Return (X, Y) of the center of cell containing provided text 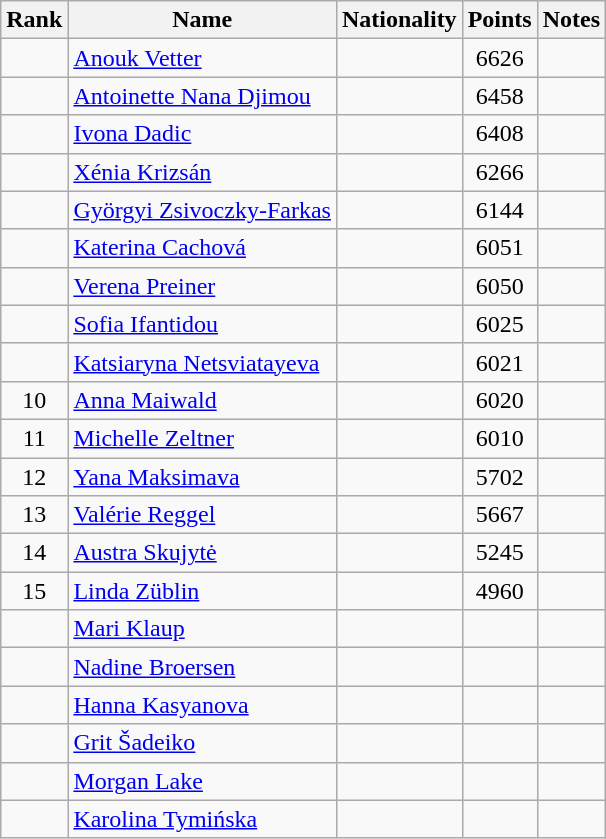
Notes (571, 20)
Anna Maiwald (202, 400)
13 (34, 515)
Nadine Broersen (202, 667)
Katsiaryna Netsviatayeva (202, 362)
5702 (500, 477)
14 (34, 553)
Mari Klaup (202, 629)
6020 (500, 400)
Hanna Kasyanova (202, 705)
11 (34, 438)
Rank (34, 20)
Antoinette Nana Djimou (202, 96)
Anouk Vetter (202, 58)
Karolina Tymińska (202, 819)
6408 (500, 134)
6458 (500, 96)
Valérie Reggel (202, 515)
4960 (500, 591)
6050 (500, 286)
Points (500, 20)
Katerina Cachová (202, 248)
Michelle Zeltner (202, 438)
6010 (500, 438)
6051 (500, 248)
Xénia Krizsán (202, 172)
6266 (500, 172)
Verena Preiner (202, 286)
Linda Züblin (202, 591)
Sofia Ifantidou (202, 324)
Yana Maksimava (202, 477)
Györgyi Zsivoczky-Farkas (202, 210)
12 (34, 477)
Nationality (399, 20)
Ivona Dadic (202, 134)
6021 (500, 362)
Grit Šadeiko (202, 743)
5245 (500, 553)
Austra Skujytė (202, 553)
6626 (500, 58)
6144 (500, 210)
Name (202, 20)
6025 (500, 324)
5667 (500, 515)
15 (34, 591)
Morgan Lake (202, 781)
10 (34, 400)
